Pinpoint the cell where the given text exists, returning its (x, y) midpoint coordinate. 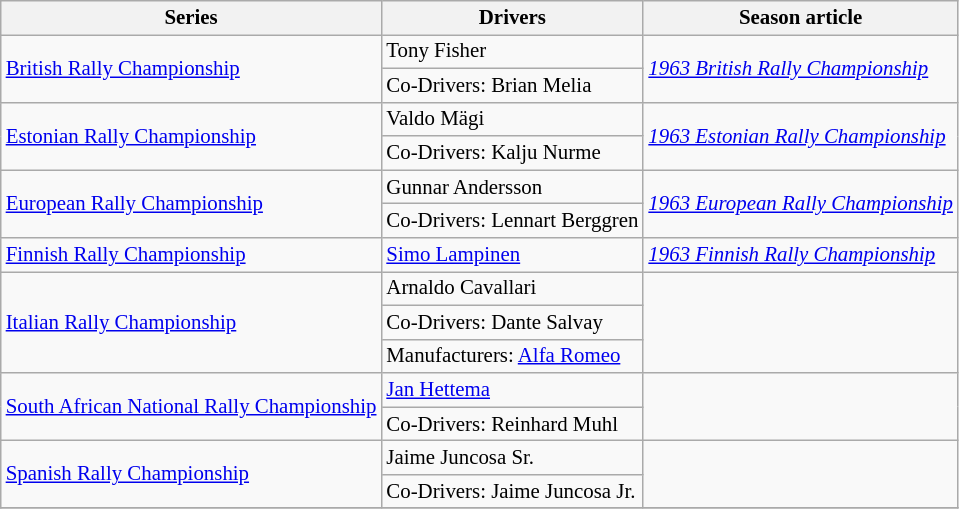
Season article (800, 18)
Arnaldo Cavallari (512, 288)
Estonian Rally Championship (192, 136)
Manufacturers: Alfa Romeo (512, 356)
Valdo Mägi (512, 119)
European Rally Championship (192, 204)
1963 Finnish Rally Championship (800, 255)
Co-Drivers: Reinhard Muhl (512, 424)
Series (192, 18)
Gunnar Andersson (512, 187)
South African National Rally Championship (192, 407)
1963 European Rally Championship (800, 204)
Co-Drivers: Jaime Juncosa Jr. (512, 491)
1963 Estonian Rally Championship (800, 136)
Italian Rally Championship (192, 322)
Simo Lampinen (512, 255)
Co-Drivers: Dante Salvay (512, 322)
British Rally Championship (192, 68)
1963 British Rally Championship (800, 68)
Finnish Rally Championship (192, 255)
Co-Drivers: Brian Melia (512, 85)
Tony Fisher (512, 51)
Co-Drivers: Lennart Berggren (512, 221)
Jaime Juncosa Sr. (512, 458)
Spanish Rally Championship (192, 475)
Drivers (512, 18)
Jan Hettema (512, 390)
Co-Drivers: Kalju Nurme (512, 153)
